Determine the [X, Y] coordinate at the center of the cell enclosing the given text.  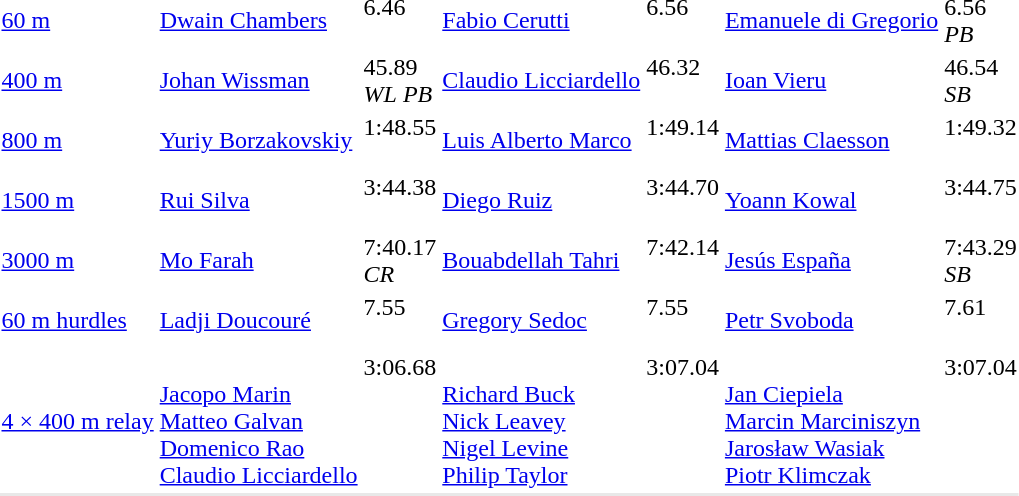
3:44.38 [400, 200]
Claudio Licciardello [542, 80]
3:44.75 [981, 200]
Jan CiepielaMarcin MarciniszynJarosław WasiakPiotr Klimczak [831, 421]
3:06.68 [400, 421]
45.89WL PB [400, 80]
7:43.29SB [981, 260]
4 × 400 m relay [78, 421]
Diego Ruiz [542, 200]
1:49.14 [683, 140]
60 m hurdles [78, 320]
Ladji Doucouré [258, 320]
7:40.17CR [400, 260]
Luis Alberto Marco [542, 140]
1500 m [78, 200]
Rui Silva [258, 200]
Yuriy Borzakovskiy [258, 140]
3000 m [78, 260]
Yoann Kowal [831, 200]
Jesús España [831, 260]
Gregory Sedoc [542, 320]
Bouabdellah Tahri [542, 260]
Richard BuckNick LeaveyNigel LevinePhilip Taylor [542, 421]
46.32 [683, 80]
1:49.32 [981, 140]
Ioan Vieru [831, 80]
1:48.55 [400, 140]
3:44.70 [683, 200]
7.61 [981, 320]
400 m [78, 80]
46.54SB [981, 80]
Jacopo MarinMatteo GalvanDomenico RaoClaudio Licciardello [258, 421]
7:42.14 [683, 260]
Johan Wissman [258, 80]
800 m [78, 140]
Petr Svoboda [831, 320]
Mo Farah [258, 260]
Mattias Claesson [831, 140]
